Provide the (x, y) coordinate of the cell's center where the given text is located.  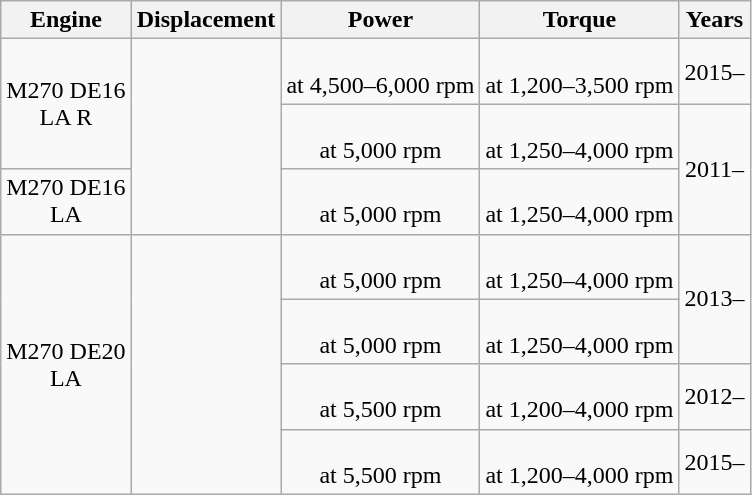
2013– (714, 299)
2011– (714, 169)
Displacement (206, 20)
Years (714, 20)
Torque (580, 20)
Power (380, 20)
Engine (66, 20)
at 1,200–3,500 rpm (580, 72)
M270 DE20 LA (66, 364)
M270 DE16 LA (66, 202)
2012– (714, 396)
M270 DE16 LA R (66, 104)
at 4,500–6,000 rpm (380, 72)
